For the text-containing cell, return its midpoint in [x, y] coordinate format. 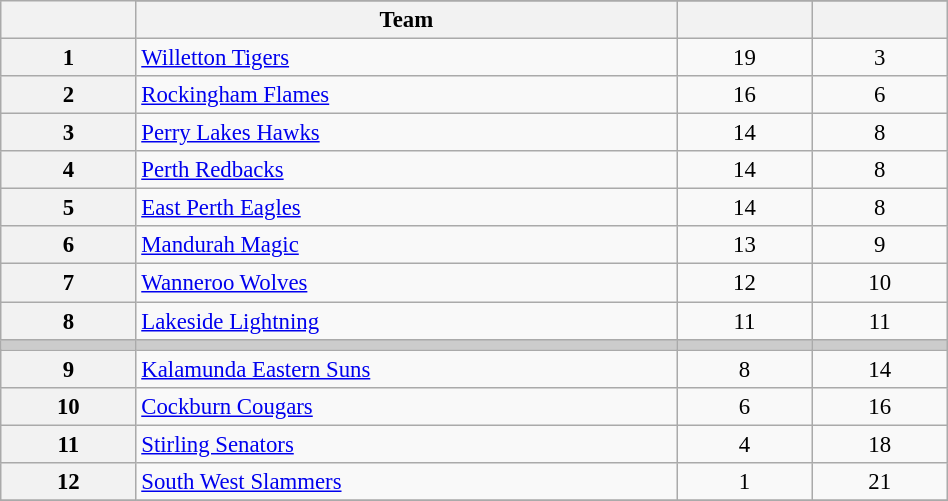
South West Slammers [406, 482]
Team [406, 20]
2 [68, 95]
Cockburn Cougars [406, 406]
21 [880, 482]
Kalamunda Eastern Suns [406, 369]
East Perth Eagles [406, 208]
13 [744, 245]
Rockingham Flames [406, 95]
Perth Redbacks [406, 170]
Stirling Senators [406, 444]
Wanneroo Wolves [406, 283]
Willetton Tigers [406, 58]
19 [744, 58]
7 [68, 283]
5 [68, 208]
Perry Lakes Hawks [406, 133]
Mandurah Magic [406, 245]
18 [880, 444]
Lakeside Lightning [406, 321]
